Capture the cell that displays the provided text and extract its (x, y) central coordinate. 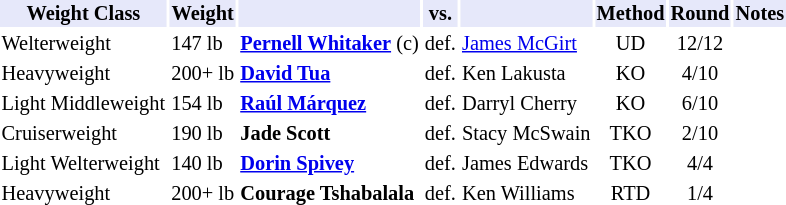
147 lb (203, 44)
Dorin Spivey (330, 164)
Raúl Márquez (330, 104)
Jade Scott (330, 134)
200+ lb (203, 74)
12/12 (700, 44)
Pernell Whitaker (c) (330, 44)
vs. (440, 14)
Weight (203, 14)
Light Welterweight (84, 164)
David Tua (330, 74)
Light Middleweight (84, 104)
James McGirt (526, 44)
Method (630, 14)
Darryl Cherry (526, 104)
Cruiserweight (84, 134)
154 lb (203, 104)
Round (700, 14)
Weight Class (84, 14)
Heavyweight (84, 74)
4/4 (700, 164)
140 lb (203, 164)
2/10 (700, 134)
UD (630, 44)
Ken Lakusta (526, 74)
190 lb (203, 134)
Notes (760, 14)
Welterweight (84, 44)
James Edwards (526, 164)
Stacy McSwain (526, 134)
4/10 (700, 74)
6/10 (700, 104)
